Return the (X, Y) coordinate for the center point of the cell that contains the specified text.  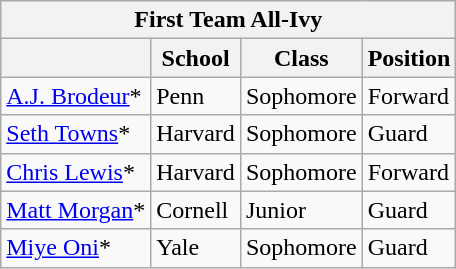
Position (409, 58)
Yale (196, 248)
Junior (301, 210)
Miye Oni* (76, 248)
Seth Towns* (76, 134)
First Team All-Ivy (228, 20)
Chris Lewis* (76, 172)
Matt Morgan* (76, 210)
Class (301, 58)
Penn (196, 96)
Cornell (196, 210)
School (196, 58)
A.J. Brodeur* (76, 96)
